Return (X, Y) of the center of cell containing provided text 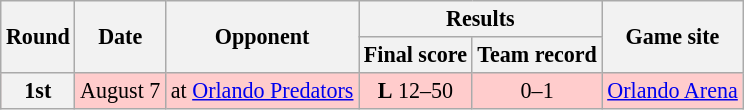
at Orlando Predators (262, 90)
Opponent (262, 36)
Date (120, 36)
1st (38, 90)
L 12–50 (416, 90)
August 7 (120, 90)
Team record (537, 54)
Results (480, 18)
Orlando Arena (672, 90)
Game site (672, 36)
0–1 (537, 90)
Round (38, 36)
Final score (416, 54)
